Find where the given text appears and provide that cell's center as [x, y] coordinate. 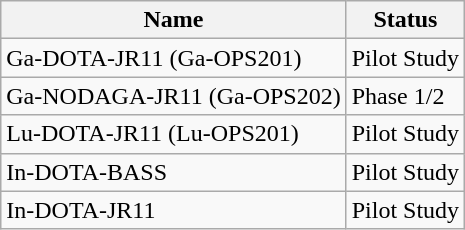
In-DOTA-BASS [174, 172]
In-DOTA-JR11 [174, 210]
Status [405, 20]
Phase 1/2 [405, 96]
Ga-NODAGA-JR11 (Ga-OPS202) [174, 96]
Ga-DOTA-JR11 (Ga-OPS201) [174, 58]
Name [174, 20]
Lu-DOTA-JR11 (Lu-OPS201) [174, 134]
